Provide the (X, Y) coordinate of the cell's center where the given text is located.  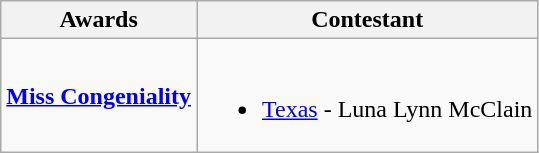
Contestant (366, 20)
Awards (99, 20)
Texas - Luna Lynn McClain (366, 96)
Miss Congeniality (99, 96)
